Capture the cell that displays the provided text and extract its [X, Y] central coordinate. 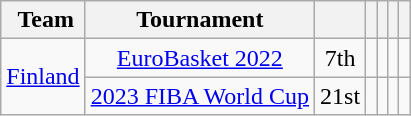
21st [340, 96]
7th [340, 58]
Team [43, 20]
2023 FIBA World Cup [200, 96]
Tournament [200, 20]
Finland [43, 77]
EuroBasket 2022 [200, 58]
